Determine the [X, Y] coordinate at the center of the cell enclosing the given text.  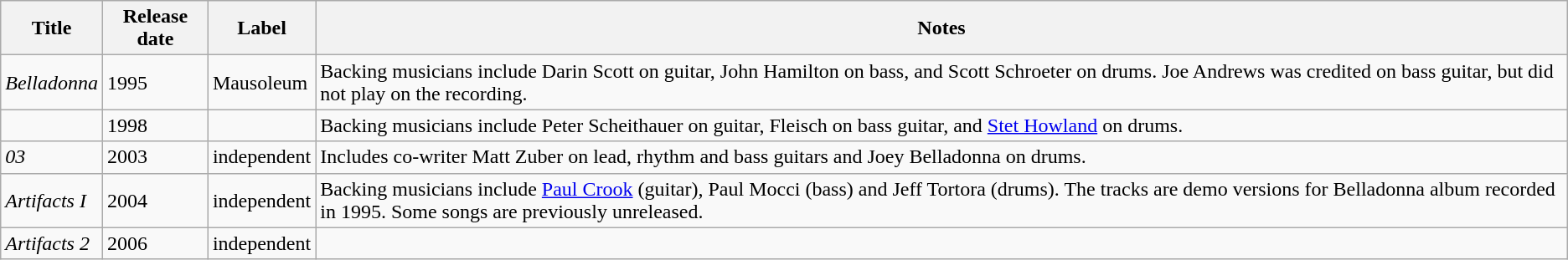
1998 [155, 125]
2004 [155, 201]
Release date [155, 28]
03 [52, 157]
Artifacts I [52, 201]
Backing musicians include Peter Scheithauer on guitar, Fleisch on bass guitar, and Stet Howland on drums. [941, 125]
Notes [941, 28]
Title [52, 28]
Label [261, 28]
2003 [155, 157]
Includes co-writer Matt Zuber on lead, rhythm and bass guitars and Joey Belladonna on drums. [941, 157]
Mausoleum [261, 82]
1995 [155, 82]
Artifacts 2 [52, 243]
2006 [155, 243]
Belladonna [52, 82]
